Pinpoint the cell where the given text exists, returning its (x, y) midpoint coordinate. 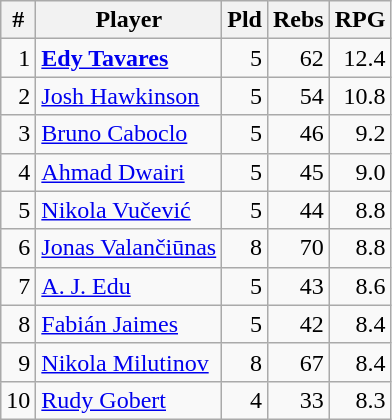
46 (298, 134)
Pld (245, 20)
Player (129, 20)
62 (298, 58)
44 (298, 210)
9.2 (360, 134)
Bruno Caboclo (129, 134)
A. J. Edu (129, 286)
Edy Tavares (129, 58)
Jonas Valančiūnas (129, 248)
54 (298, 96)
8.6 (360, 286)
RPG (360, 20)
6 (18, 248)
70 (298, 248)
7 (18, 286)
Josh Hawkinson (129, 96)
42 (298, 324)
9 (18, 362)
10 (18, 400)
3 (18, 134)
1 (18, 58)
Rudy Gobert (129, 400)
Rebs (298, 20)
45 (298, 172)
10.8 (360, 96)
12.4 (360, 58)
33 (298, 400)
67 (298, 362)
Nikola Milutinov (129, 362)
43 (298, 286)
# (18, 20)
9.0 (360, 172)
Nikola Vučević (129, 210)
Ahmad Dwairi (129, 172)
2 (18, 96)
8.3 (360, 400)
Fabián Jaimes (129, 324)
